Find where the given text appears and provide that cell's center as [x, y] coordinate. 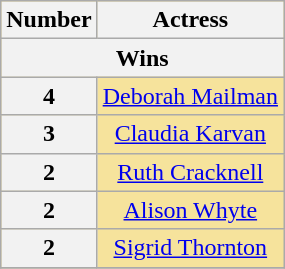
4 [49, 96]
Wins [142, 58]
Number [49, 20]
Claudia Karvan [190, 134]
Sigrid Thornton [190, 248]
Ruth Cracknell [190, 172]
3 [49, 134]
Actress [190, 20]
Deborah Mailman [190, 96]
Alison Whyte [190, 210]
